Capture the cell that displays the provided text and extract its (x, y) central coordinate. 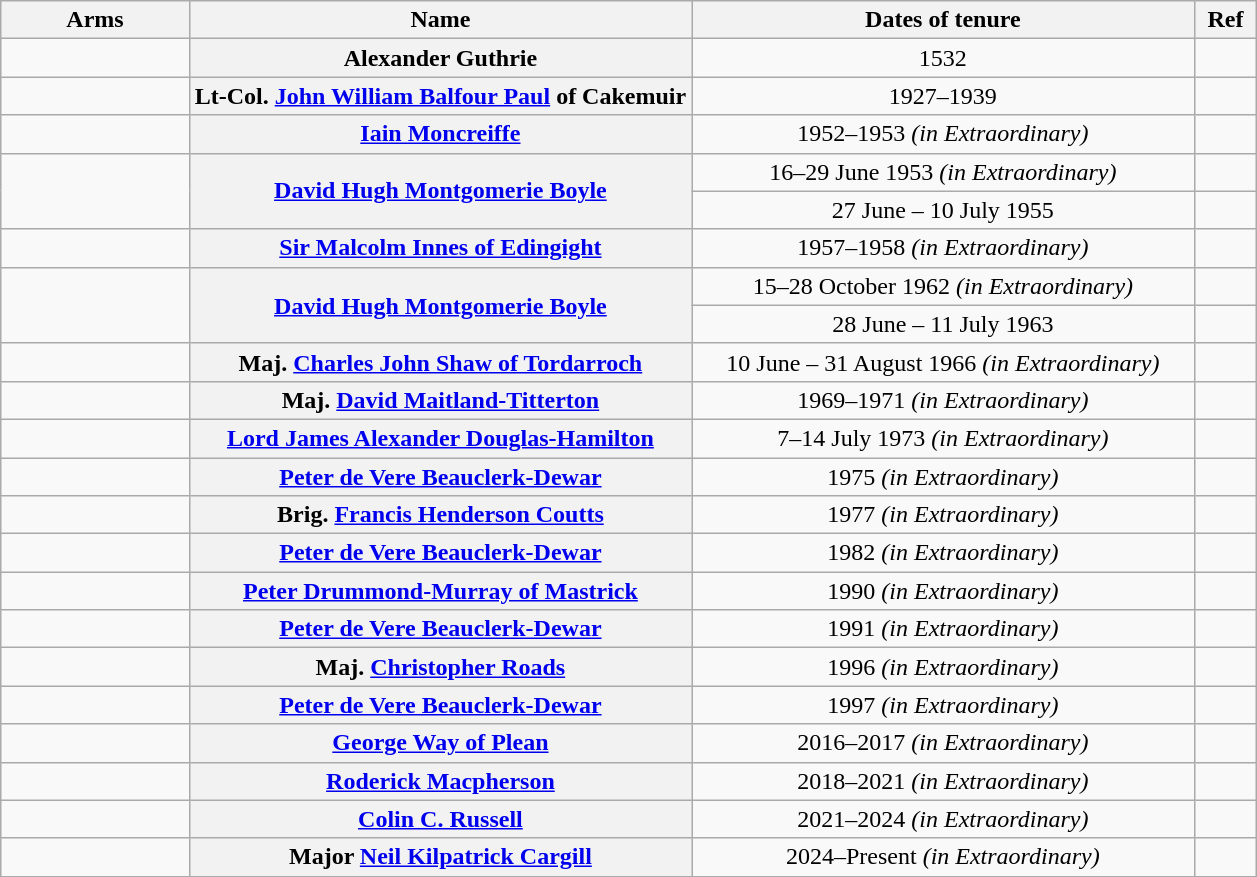
Name (440, 20)
16–29 June 1953 (in Extraordinary) (943, 172)
Iain Moncreiffe (440, 134)
1977 (in Extraordinary) (943, 515)
Brig. Francis Henderson Coutts (440, 515)
2021–2024 (in Extraordinary) (943, 819)
15–28 October 1962 (in Extraordinary) (943, 286)
1996 (in Extraordinary) (943, 667)
1997 (in Extraordinary) (943, 705)
Dates of tenure (943, 20)
2016–2017 (in Extraordinary) (943, 743)
2018–2021 (in Extraordinary) (943, 781)
Lord James Alexander Douglas-Hamilton (440, 438)
1990 (in Extraordinary) (943, 591)
1532 (943, 58)
Lt-Col. John William Balfour Paul of Cakemuir (440, 96)
1957–1958 (in Extraordinary) (943, 248)
1969–1971 (in Extraordinary) (943, 400)
Major Neil Kilpatrick Cargill (440, 857)
7–14 July 1973 (in Extraordinary) (943, 438)
28 June – 11 July 1963 (943, 324)
1975 (in Extraordinary) (943, 477)
Maj. David Maitland-Titterton (440, 400)
Alexander Guthrie (440, 58)
Arms (95, 20)
27 June – 10 July 1955 (943, 210)
Sir Malcolm Innes of Edingight (440, 248)
Peter Drummond-Murray of Mastrick (440, 591)
Colin C. Russell (440, 819)
George Way of Plean (440, 743)
1991 (in Extraordinary) (943, 629)
2024–Present (in Extraordinary) (943, 857)
Roderick Macpherson (440, 781)
1952–1953 (in Extraordinary) (943, 134)
Maj. Charles John Shaw of Tordarroch (440, 362)
Ref (1226, 20)
10 June – 31 August 1966 (in Extraordinary) (943, 362)
Maj. Christopher Roads (440, 667)
1982 (in Extraordinary) (943, 553)
1927–1939 (943, 96)
